Capture the cell that displays the provided text and extract its [x, y] central coordinate. 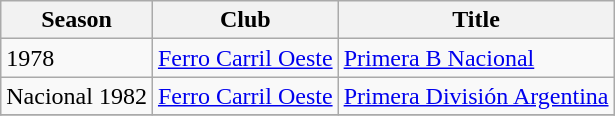
Primera División Argentina [476, 96]
Primera B Nacional [476, 58]
Title [476, 20]
Nacional 1982 [77, 96]
Season [77, 20]
1978 [77, 58]
Club [245, 20]
